Provide the [x, y] coordinate of the cell's center where the given text is located.  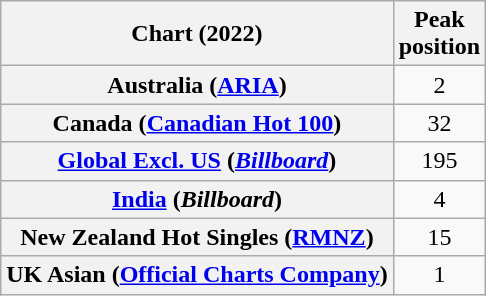
Australia (ARIA) [197, 85]
UK Asian (Official Charts Company) [197, 275]
Global Excl. US (Billboard) [197, 161]
2 [439, 85]
India (Billboard) [197, 199]
15 [439, 237]
4 [439, 199]
Chart (2022) [197, 34]
New Zealand Hot Singles (RMNZ) [197, 237]
Peakposition [439, 34]
Canada (Canadian Hot 100) [197, 123]
32 [439, 123]
195 [439, 161]
1 [439, 275]
